Extract the (X, Y) coordinate from the center of the cell holding the provided text.  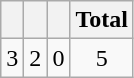
5 (102, 58)
0 (58, 58)
3 (12, 58)
Total (102, 20)
2 (36, 58)
